Output the [x, y] coordinate of the center of the cell containing the given text.  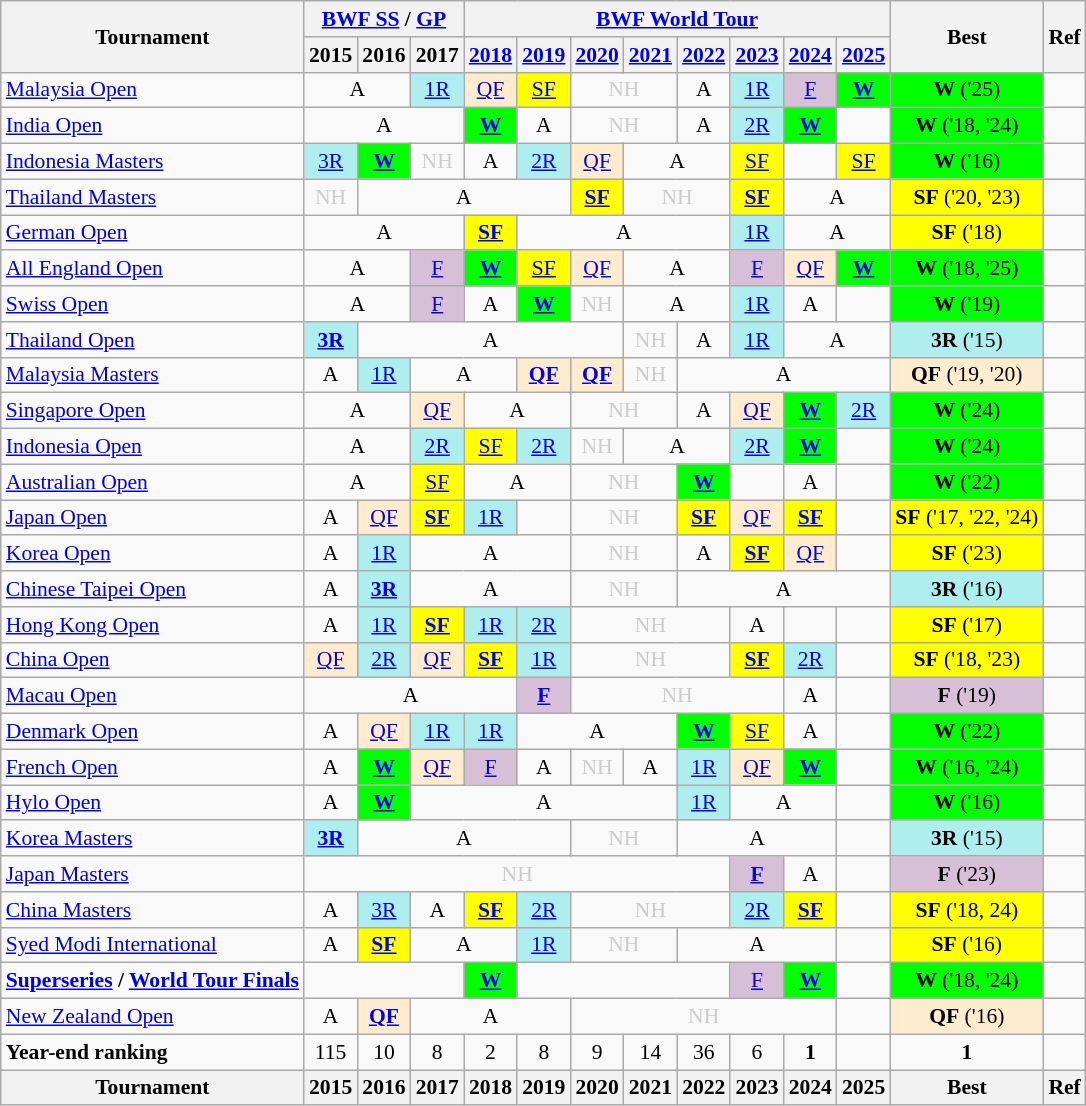
QF ('19, '20) [966, 375]
Singapore Open [152, 411]
Syed Modi International [152, 945]
2 [490, 1052]
SF ('17) [966, 625]
Swiss Open [152, 304]
SF ('16) [966, 945]
W ('18, '25) [966, 269]
Malaysia Open [152, 90]
Indonesia Masters [152, 162]
SF ('23) [966, 554]
QF ('16) [966, 1017]
Year-end ranking [152, 1052]
German Open [152, 233]
French Open [152, 767]
6 [756, 1052]
W ('25) [966, 90]
Denmark Open [152, 732]
W ('19) [966, 304]
Hong Kong Open [152, 625]
Hylo Open [152, 803]
All England Open [152, 269]
F ('19) [966, 696]
China Open [152, 660]
Korea Open [152, 554]
115 [330, 1052]
SF ('18, 24) [966, 910]
W ('16, '24) [966, 767]
SF ('20, '23) [966, 197]
New Zealand Open [152, 1017]
China Masters [152, 910]
Indonesia Open [152, 447]
Chinese Taipei Open [152, 589]
Superseries / World Tour Finals [152, 981]
Malaysia Masters [152, 375]
SF ('18, '23) [966, 660]
Japan Masters [152, 874]
Macau Open [152, 696]
10 [384, 1052]
BWF SS / GP [384, 19]
Australian Open [152, 482]
F ('23) [966, 874]
3R ('16) [966, 589]
SF ('18) [966, 233]
36 [704, 1052]
14 [650, 1052]
SF ('17, '22, '24) [966, 518]
9 [596, 1052]
Japan Open [152, 518]
Korea Masters [152, 839]
Thailand Open [152, 340]
BWF World Tour [677, 19]
India Open [152, 126]
Thailand Masters [152, 197]
